From the cell containing the given text, extract its center point as (x, y) coordinate. 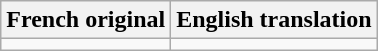
French original (86, 20)
English translation (274, 20)
